From the cell containing the given text, extract its center point as [x, y] coordinate. 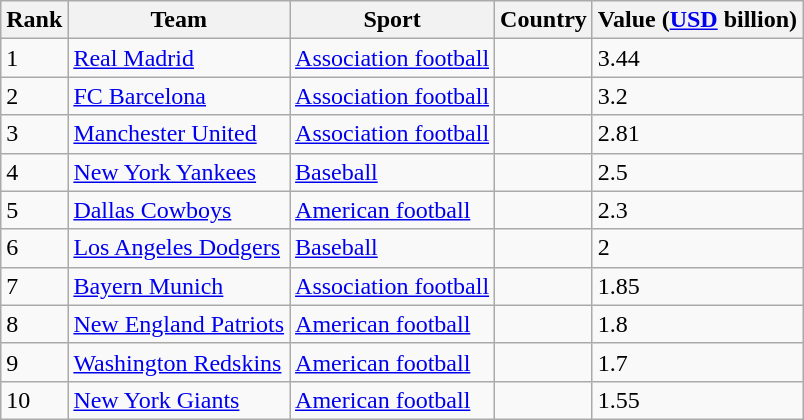
2.81 [697, 134]
New York Giants [179, 400]
New England Patriots [179, 324]
3.44 [697, 58]
Washington Redskins [179, 362]
6 [34, 248]
FC Barcelona [179, 96]
Value (USD billion) [697, 20]
1.7 [697, 362]
1.55 [697, 400]
1.85 [697, 286]
1.8 [697, 324]
2.3 [697, 210]
8 [34, 324]
3 [34, 134]
Rank [34, 20]
Los Angeles Dodgers [179, 248]
1 [34, 58]
10 [34, 400]
Country [544, 20]
7 [34, 286]
5 [34, 210]
Manchester United [179, 134]
Real Madrid [179, 58]
Dallas Cowboys [179, 210]
Team [179, 20]
New York Yankees [179, 172]
3.2 [697, 96]
2.5 [697, 172]
4 [34, 172]
9 [34, 362]
Bayern Munich [179, 286]
Sport [392, 20]
